Provide the (x, y) coordinate of the cell's center where the given text is located.  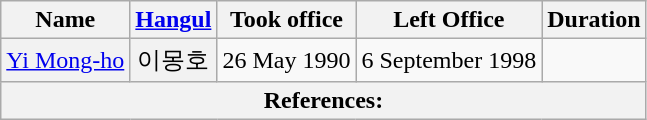
Yi Mong-ho (66, 60)
Name (66, 20)
26 May 1990 (286, 60)
Hangul (174, 20)
Left Office (449, 20)
6 September 1998 (449, 60)
Duration (594, 20)
Took office (286, 20)
이몽호 (174, 60)
References: (324, 100)
